Provide the [X, Y] coordinate of the cell's center where the given text is located.  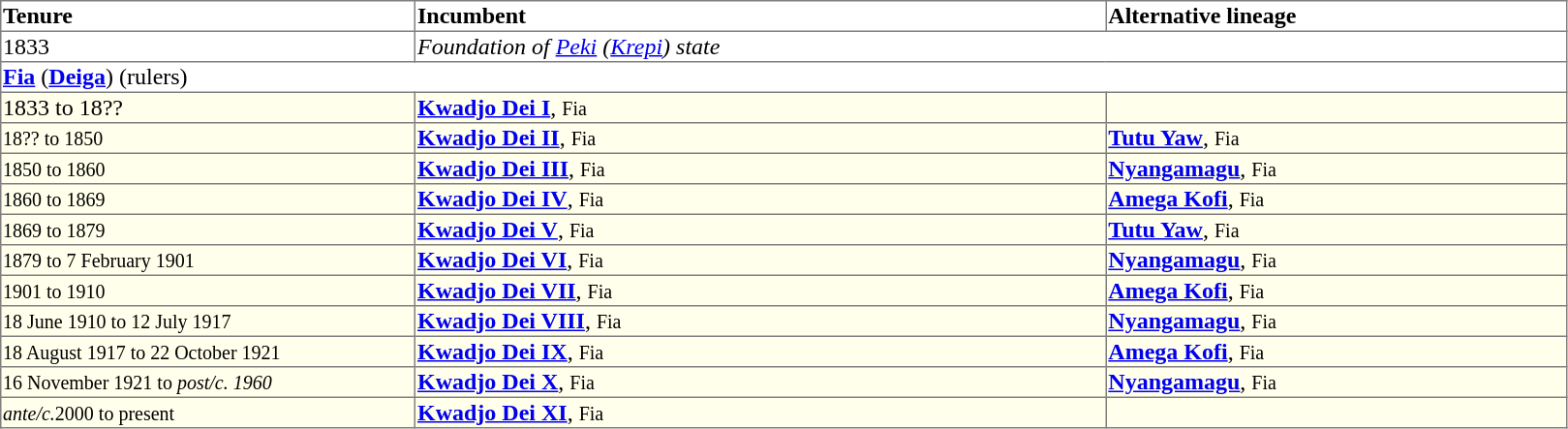
Kwadjo Dei III, Fia [761, 169]
Kwadjo Dei IX, Fia [761, 352]
Tenure [208, 16]
1833 to 18?? [208, 107]
18?? to 1850 [208, 138]
Alternative lineage [1337, 16]
Kwadjo Dei I, Fia [761, 107]
1879 to 7 February 1901 [208, 260]
Kwadjo Dei VII, Fia [761, 291]
Kwadjo Dei VI, Fia [761, 260]
Fia (Deiga) (rulers) [784, 77]
Incumbent [761, 16]
Kwadjo Dei XI, Fia [761, 413]
Kwadjo Dei V, Fia [761, 230]
1901 to 1910 [208, 291]
16 November 1921 to post/c. 1960 [208, 383]
Kwadjo Dei X, Fia [761, 383]
Foundation of Peki (Krepi) state [992, 46]
Kwadjo Dei VIII, Fia [761, 322]
Kwadjo Dei IV, Fia [761, 199]
Kwadjo Dei II, Fia [761, 138]
ante/c.2000 to present [208, 413]
1869 to 1879 [208, 230]
1850 to 1860 [208, 169]
1860 to 1869 [208, 199]
18 June 1910 to 12 July 1917 [208, 322]
18 August 1917 to 22 October 1921 [208, 352]
1833 [208, 46]
